Extract the (X, Y) coordinate from the center of the cell holding the provided text.  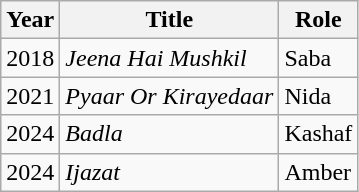
Role (318, 20)
Pyaar Or Kirayedaar (170, 96)
Kashaf (318, 134)
Jeena Hai Mushkil (170, 58)
2021 (30, 96)
Year (30, 20)
Nida (318, 96)
Title (170, 20)
2018 (30, 58)
Badla (170, 134)
Saba (318, 58)
Amber (318, 172)
Ijazat (170, 172)
